Extract the (X, Y) coordinate from the center of the cell holding the provided text.  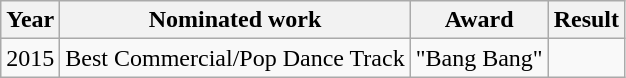
"Bang Bang" (479, 58)
2015 (30, 58)
Best Commercial/Pop Dance Track (235, 58)
Result (586, 20)
Nominated work (235, 20)
Award (479, 20)
Year (30, 20)
